Search for the cell housing the specified text and yield its (X, Y) center coordinate. 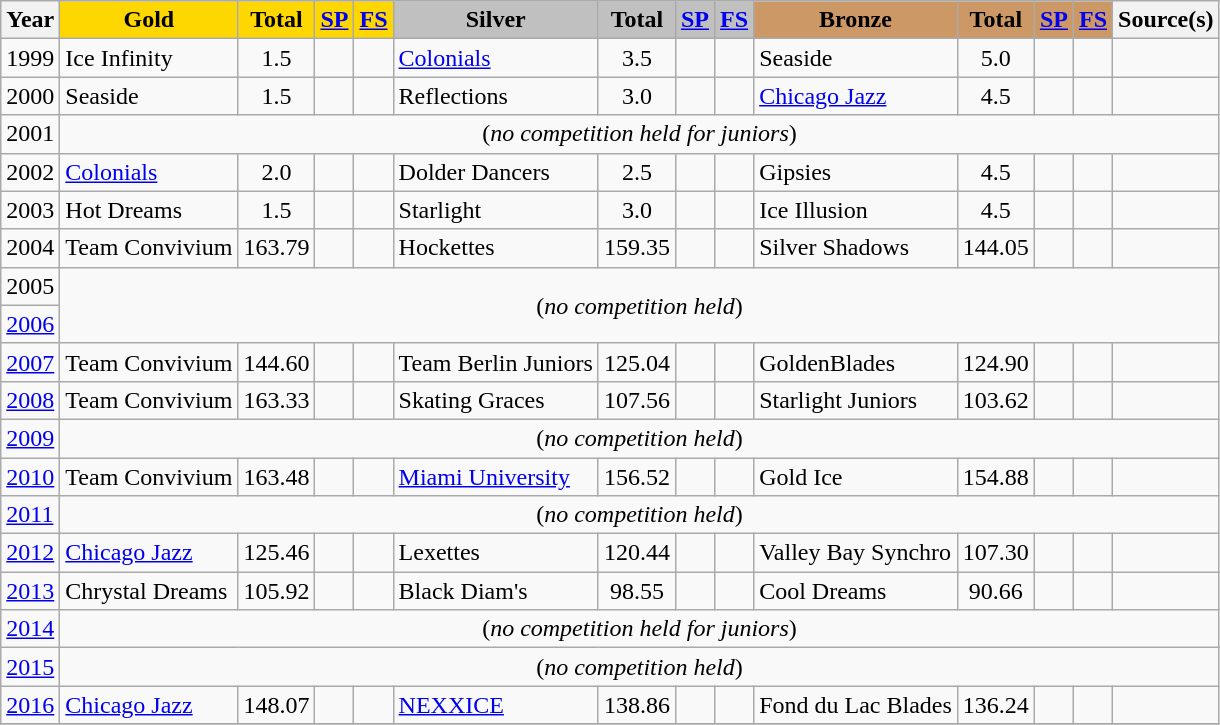
GoldenBlades (856, 362)
125.04 (636, 362)
144.60 (276, 362)
154.88 (996, 477)
Ice Infinity (149, 58)
124.90 (996, 362)
Valley Bay Synchro (856, 553)
107.30 (996, 553)
Silver (496, 20)
138.86 (636, 705)
Team Berlin Juniors (496, 362)
Hockettes (496, 248)
Ice Illusion (856, 210)
156.52 (636, 477)
144.05 (996, 248)
2001 (30, 134)
120.44 (636, 553)
Skating Graces (496, 400)
163.48 (276, 477)
Gold (149, 20)
Chrystal Dreams (149, 591)
2016 (30, 705)
2006 (30, 324)
Gipsies (856, 172)
Starlight Juniors (856, 400)
2007 (30, 362)
Reflections (496, 96)
Bronze (856, 20)
Year (30, 20)
163.33 (276, 400)
2015 (30, 667)
Black Diam's (496, 591)
Source(s) (1166, 20)
Fond du Lac Blades (856, 705)
105.92 (276, 591)
107.56 (636, 400)
2008 (30, 400)
2003 (30, 210)
2005 (30, 286)
98.55 (636, 591)
148.07 (276, 705)
2011 (30, 515)
2002 (30, 172)
Hot Dreams (149, 210)
90.66 (996, 591)
163.79 (276, 248)
2010 (30, 477)
Lexettes (496, 553)
Miami University (496, 477)
2000 (30, 96)
Starlight (496, 210)
5.0 (996, 58)
136.24 (996, 705)
2.5 (636, 172)
Dolder Dancers (496, 172)
2014 (30, 629)
Silver Shadows (856, 248)
2.0 (276, 172)
Gold Ice (856, 477)
2012 (30, 553)
2004 (30, 248)
Cool Dreams (856, 591)
1999 (30, 58)
2009 (30, 438)
3.5 (636, 58)
103.62 (996, 400)
NEXXICE (496, 705)
125.46 (276, 553)
2013 (30, 591)
159.35 (636, 248)
